From the cell containing the given text, extract its center point as (x, y) coordinate. 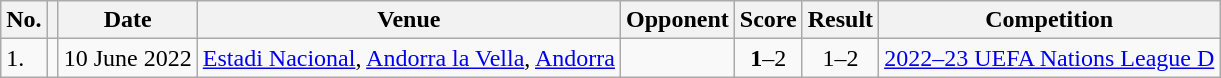
Date (128, 20)
Result (840, 20)
No. (24, 20)
Opponent (677, 20)
10 June 2022 (128, 58)
Competition (1050, 20)
1. (24, 58)
Score (768, 20)
Venue (408, 20)
2022–23 UEFA Nations League D (1050, 58)
Estadi Nacional, Andorra la Vella, Andorra (408, 58)
